Return the (X, Y) coordinate for the center point of the cell that contains the specified text.  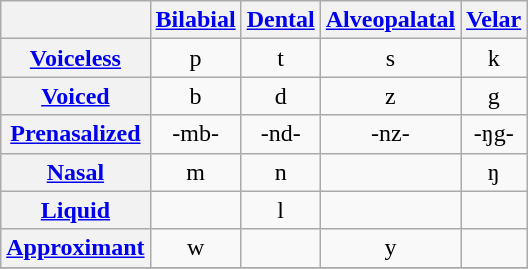
-ŋg- (494, 134)
s (390, 58)
Prenasalized (76, 134)
Bilabial (196, 20)
-nd- (280, 134)
ŋ (494, 172)
n (280, 172)
z (390, 96)
Dental (280, 20)
-nz- (390, 134)
w (196, 248)
t (280, 58)
Approximant (76, 248)
y (390, 248)
k (494, 58)
Nasal (76, 172)
-mb- (196, 134)
g (494, 96)
b (196, 96)
Velar (494, 20)
d (280, 96)
Voiced (76, 96)
l (280, 210)
m (196, 172)
Voiceless (76, 58)
Liquid (76, 210)
Alveopalatal (390, 20)
p (196, 58)
